Determine the (X, Y) coordinate at the center of the cell enclosing the given text.  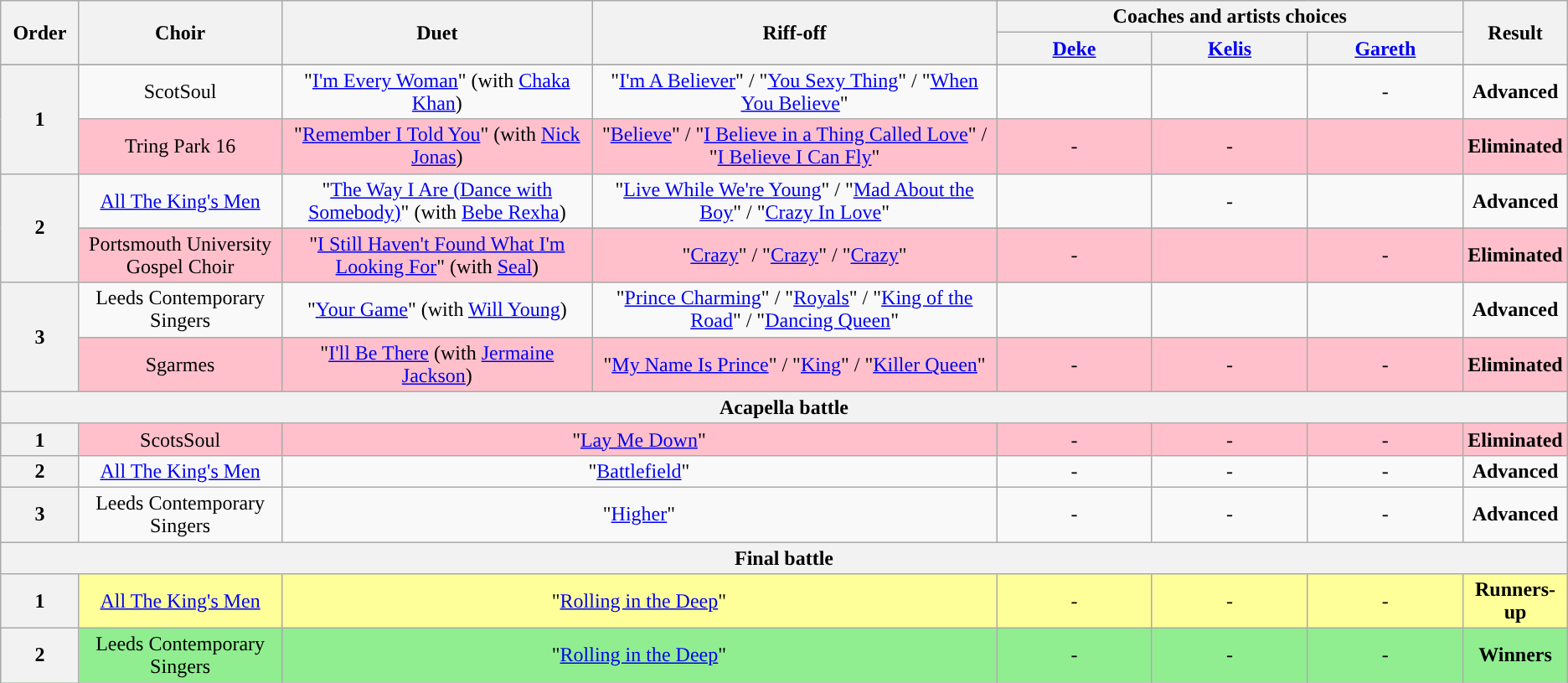
"My Name Is Prince" / "King" / "Killer Queen" (795, 364)
Acapella battle (784, 407)
ScotSoul (180, 92)
"Higher" (639, 515)
"Live While We're Young" / "Mad About the Boy" / "Crazy In Love" (795, 201)
Winners (1515, 655)
Final battle (784, 557)
Result (1515, 33)
Runners-up (1515, 602)
"The Way I Are (Dance with Somebody)" (with Bebe Rexha) (437, 201)
Gareth (1385, 49)
"I Still Haven't Found What I'm Looking For" (with Seal) (437, 255)
Sgarmes (180, 364)
Choir (180, 33)
"Battlefield" (639, 471)
"I'm A Believer" / "You Sexy Thing" / "When You Believe" (795, 92)
Deke (1075, 49)
"Crazy" / "Crazy" / "Crazy" (795, 255)
"Remember I Told You" (with Nick Jonas) (437, 146)
Kelis (1230, 49)
Riff-off (795, 33)
"Lay Me Down" (639, 439)
Tring Park 16 (180, 146)
"I'm Every Woman" (with Chaka Khan) (437, 92)
ScotsSoul (180, 439)
Portsmouth University Gospel Choir (180, 255)
"Believe" / "I Believe in a Thing Called Love" / "I Believe I Can Fly" (795, 146)
Coaches and artists choices (1230, 17)
"Prince Charming" / "Royals" / "King of the Road" / "Dancing Queen" (795, 310)
Order (40, 33)
Duet (437, 33)
"I'll Be There (with Jermaine Jackson) (437, 364)
"Your Game" (with Will Young) (437, 310)
